Return [x, y] of the center of cell containing provided text 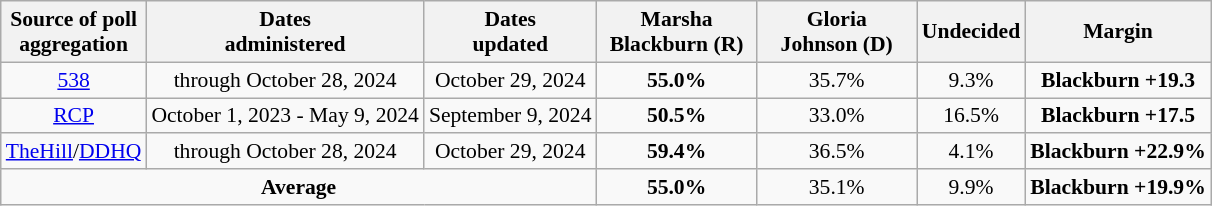
4.1% [971, 152]
35.7% [837, 80]
16.5% [971, 116]
Datesadministered [285, 32]
35.1% [837, 187]
Datesupdated [510, 32]
50.5% [677, 116]
Blackburn +19.9% [1118, 187]
33.0% [837, 116]
9.3% [971, 80]
Undecided [971, 32]
Source of pollaggregation [74, 32]
538 [74, 80]
MarshaBlackburn (R) [677, 32]
59.4% [677, 152]
TheHill/DDHQ [74, 152]
9.9% [971, 187]
36.5% [837, 152]
Blackburn +17.5 [1118, 116]
September 9, 2024 [510, 116]
Margin [1118, 32]
Average [299, 187]
October 1, 2023 - May 9, 2024 [285, 116]
GloriaJohnson (D) [837, 32]
Blackburn +22.9% [1118, 152]
RCP [74, 116]
Blackburn +19.3 [1118, 80]
